From the cell containing the given text, extract its center point as (x, y) coordinate. 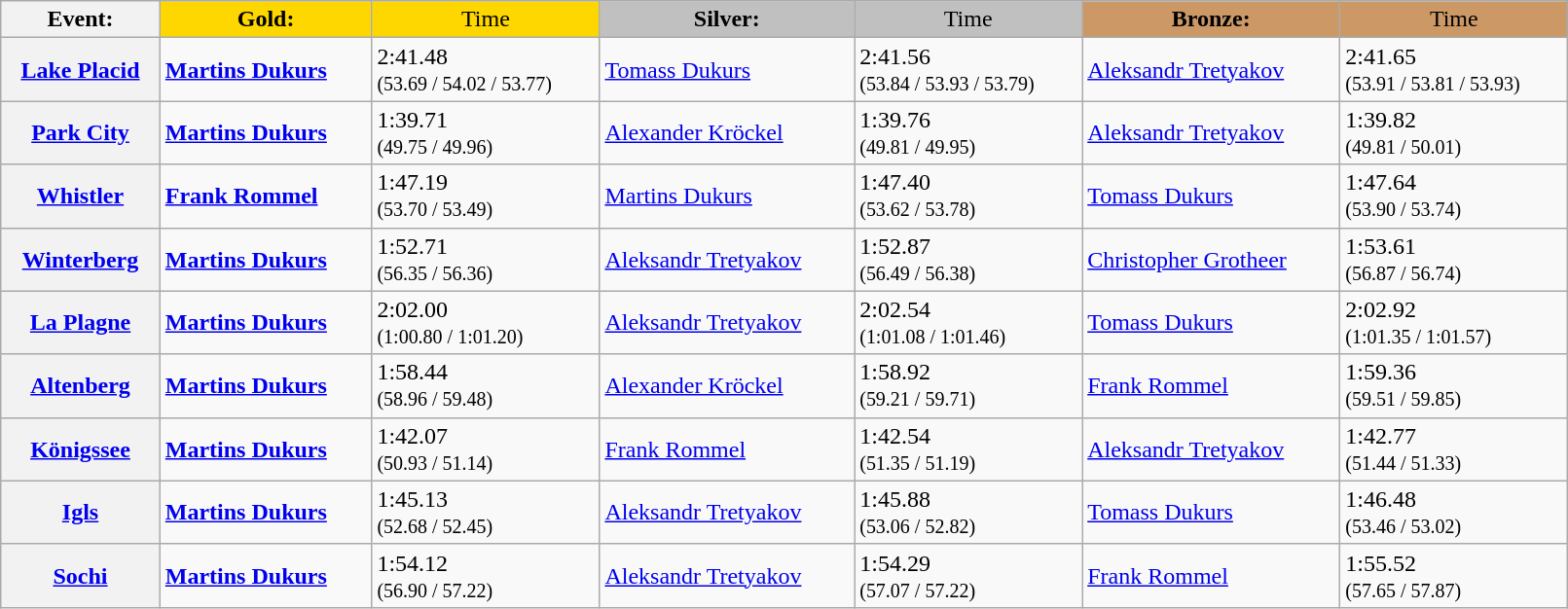
1:47.40(53.62 / 53.78) (968, 197)
1:59.36(59.51 / 59.85) (1454, 385)
Whistler (81, 197)
1:47.19(53.70 / 53.49) (486, 197)
Igls (81, 512)
Sochi (81, 576)
1:42.07(50.93 / 51.14) (486, 449)
Altenberg (81, 385)
Christopher Grotheer (1211, 259)
1:45.13(52.68 / 52.45) (486, 512)
1:55.52(57.65 / 57.87) (1454, 576)
2:41.48(53.69 / 54.02 / 53.77) (486, 70)
1:46.48 (53.46 / 53.02) (1454, 512)
Park City (81, 132)
2:02.54(1:01.08 / 1:01.46) (968, 323)
2:02.00(1:00.80 / 1:01.20) (486, 323)
1:58.44(58.96 / 59.48) (486, 385)
1:42.77(51.44 / 51.33) (1454, 449)
La Plagne (81, 323)
1:52.71(56.35 / 56.36) (486, 259)
1:47.64 (53.90 / 53.74) (1454, 197)
Gold: (266, 19)
1:53.61(56.87 / 56.74) (1454, 259)
1:52.87(56.49 / 56.38) (968, 259)
1:39.82(49.81 / 50.01) (1454, 132)
1:39.71(49.75 / 49.96) (486, 132)
Bronze: (1211, 19)
Silver: (727, 19)
2:02.92 (1:01.35 / 1:01.57) (1454, 323)
1:58.92(59.21 / 59.71) (968, 385)
Winterberg (81, 259)
Königssee (81, 449)
2:41.65(53.91 / 53.81 / 53.93) (1454, 70)
2:41.56(53.84 / 53.93 / 53.79) (968, 70)
1:45.88(53.06 / 52.82) (968, 512)
1:54.12(56.90 / 57.22) (486, 576)
Lake Placid (81, 70)
1:39.76(49.81 / 49.95) (968, 132)
1:54.29(57.07 / 57.22) (968, 576)
1:42.54(51.35 / 51.19) (968, 449)
Event: (81, 19)
